Return (X, Y) of the center of cell containing provided text 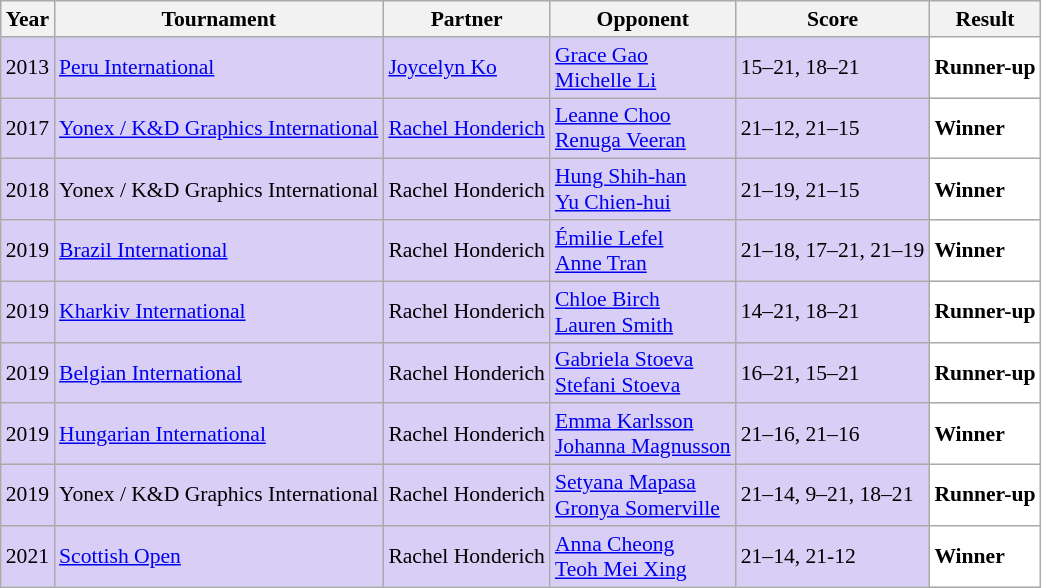
21–16, 21–16 (833, 434)
Grace Gao Michelle Li (643, 68)
Émilie Lefel Anne Tran (643, 250)
Leanne Choo Renuga Veeran (643, 128)
Setyana Mapasa Gronya Somerville (643, 496)
Anna Cheong Teoh Mei Xing (643, 556)
Hung Shih-han Yu Chien-hui (643, 190)
Partner (466, 19)
Opponent (643, 19)
Score (833, 19)
21–14, 9–21, 18–21 (833, 496)
21–14, 21-12 (833, 556)
Tournament (218, 19)
14–21, 18–21 (833, 312)
21–18, 17–21, 21–19 (833, 250)
2017 (28, 128)
Year (28, 19)
Belgian International (218, 372)
Joycelyn Ko (466, 68)
Hungarian International (218, 434)
2013 (28, 68)
21–19, 21–15 (833, 190)
2018 (28, 190)
Gabriela Stoeva Stefani Stoeva (643, 372)
Scottish Open (218, 556)
16–21, 15–21 (833, 372)
Result (984, 19)
Chloe Birch Lauren Smith (643, 312)
Kharkiv International (218, 312)
21–12, 21–15 (833, 128)
15–21, 18–21 (833, 68)
Peru International (218, 68)
Emma Karlsson Johanna Magnusson (643, 434)
2021 (28, 556)
Brazil International (218, 250)
